Output the [x, y] coordinate of the center of the cell containing the given text.  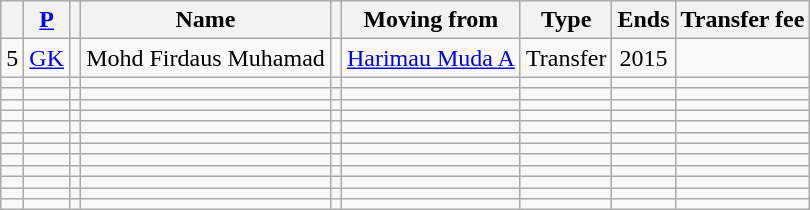
Moving from [430, 20]
Transfer [566, 58]
Ends [644, 20]
Transfer fee [742, 20]
Mohd Firdaus Muhamad [206, 58]
P [47, 20]
5 [12, 58]
Harimau Muda A [430, 58]
2015 [644, 58]
Name [206, 20]
GK [47, 58]
Type [566, 20]
